Locate the cell with the specified text and output its [x, y] center coordinate. 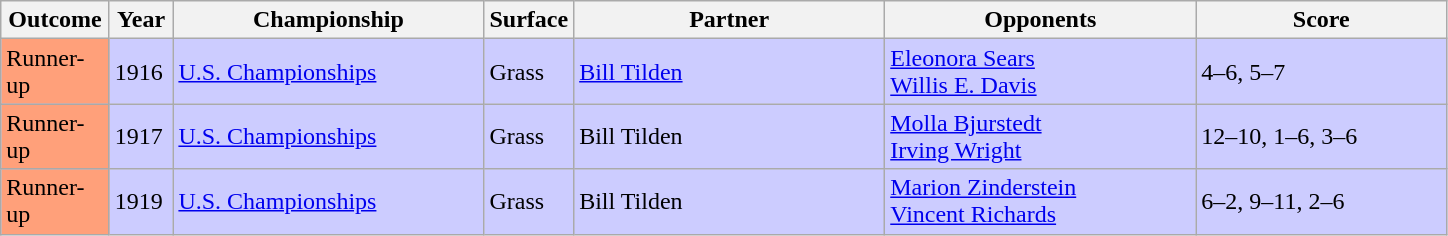
Score [1322, 20]
4–6, 5–7 [1322, 72]
Championship [328, 20]
Partner [730, 20]
Marion Zinderstein Vincent Richards [1040, 202]
Outcome [56, 20]
12–10, 1–6, 3–6 [1322, 136]
1916 [141, 72]
Year [141, 20]
1917 [141, 136]
6–2, 9–11, 2–6 [1322, 202]
Eleonora Sears Willis E. Davis [1040, 72]
Molla Bjurstedt Irving Wright [1040, 136]
1919 [141, 202]
Opponents [1040, 20]
Surface [529, 20]
